Extract the (x, y) coordinate from the center of the cell holding the provided text.  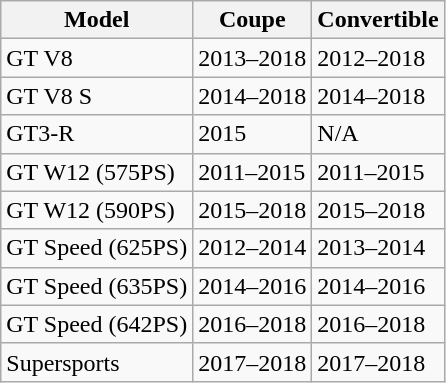
Convertible (378, 20)
Model (97, 20)
2012–2018 (378, 58)
GT Speed (642PS) (97, 324)
GT Speed (625PS) (97, 248)
GT W12 (590PS) (97, 210)
GT W12 (575PS) (97, 172)
2013–2014 (378, 248)
GT Speed (635PS) (97, 286)
GT V8 S (97, 96)
2013–2018 (252, 58)
N/A (378, 134)
GT V8 (97, 58)
GT3-R (97, 134)
2012–2014 (252, 248)
2015 (252, 134)
Coupe (252, 20)
Supersports (97, 362)
